Extract the (X, Y) coordinate from the center of the cell holding the provided text.  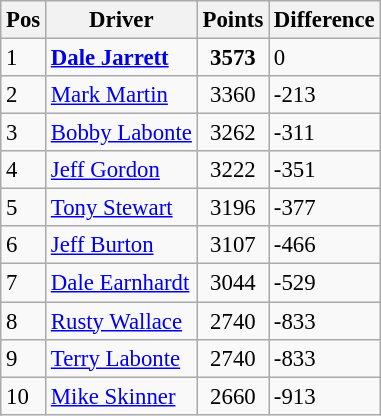
Difference (324, 20)
Mark Martin (122, 95)
3262 (232, 133)
3 (24, 133)
2660 (232, 396)
Mike Skinner (122, 396)
3107 (232, 245)
Dale Jarrett (122, 58)
-213 (324, 95)
10 (24, 396)
3196 (232, 208)
5 (24, 208)
6 (24, 245)
7 (24, 283)
Tony Stewart (122, 208)
Bobby Labonte (122, 133)
-466 (324, 245)
3360 (232, 95)
-351 (324, 170)
Jeff Burton (122, 245)
-377 (324, 208)
2 (24, 95)
3044 (232, 283)
Driver (122, 20)
Points (232, 20)
-529 (324, 283)
Dale Earnhardt (122, 283)
0 (324, 58)
4 (24, 170)
-311 (324, 133)
-913 (324, 396)
Rusty Wallace (122, 321)
9 (24, 358)
Jeff Gordon (122, 170)
3222 (232, 170)
8 (24, 321)
Pos (24, 20)
1 (24, 58)
Terry Labonte (122, 358)
3573 (232, 58)
